Locate the cell with the specified text and output its [x, y] center coordinate. 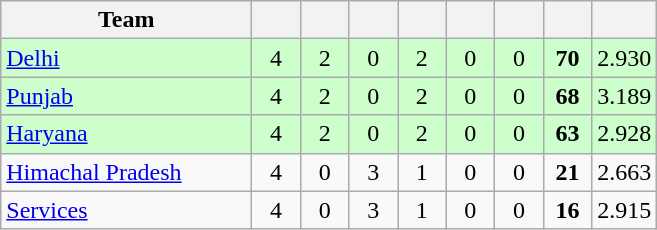
2.915 [624, 210]
70 [568, 58]
Haryana [126, 134]
63 [568, 134]
21 [568, 172]
Himachal Pradesh [126, 172]
Punjab [126, 96]
2.930 [624, 58]
Delhi [126, 58]
3.189 [624, 96]
16 [568, 210]
68 [568, 96]
Team [126, 20]
2.663 [624, 172]
2.928 [624, 134]
Services [126, 210]
